Output the [X, Y] coordinate of the center of the cell containing the given text.  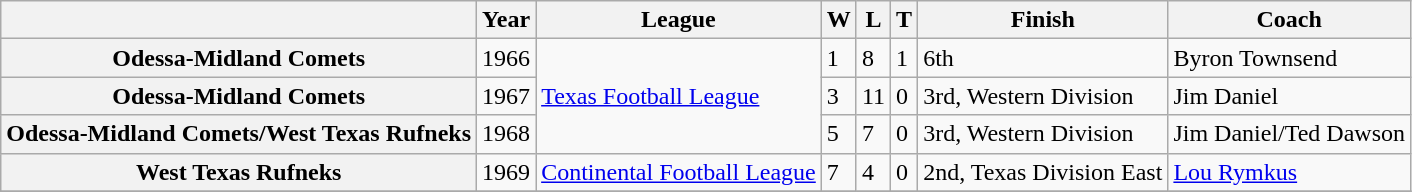
Odessa-Midland Comets/West Texas Rufneks [239, 134]
Jim Daniel/Ted Dawson [1290, 134]
6th [1043, 58]
Lou Rymkus [1290, 172]
Texas Football League [679, 96]
1969 [506, 172]
W [838, 20]
L [873, 20]
Coach [1290, 20]
Byron Townsend [1290, 58]
Year [506, 20]
8 [873, 58]
Continental Football League [679, 172]
5 [838, 134]
4 [873, 172]
League [679, 20]
1968 [506, 134]
3 [838, 96]
T [904, 20]
Finish [1043, 20]
West Texas Rufneks [239, 172]
2nd, Texas Division East [1043, 172]
1967 [506, 96]
Jim Daniel [1290, 96]
1966 [506, 58]
11 [873, 96]
